Determine the (X, Y) coordinate at the center of the cell enclosing the given text.  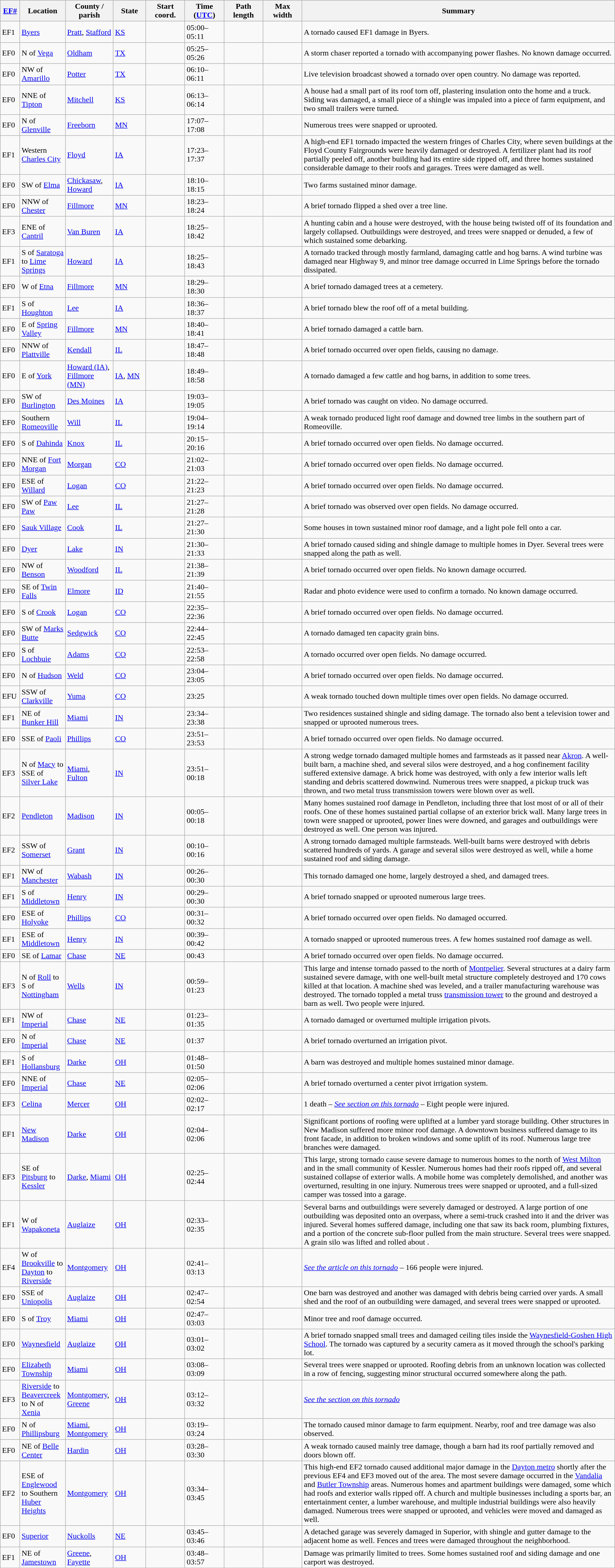
N of Hudson (43, 675)
Some houses in town sustained minor roof damage, and a light pole fell onto a car. (458, 527)
Woodford (90, 570)
County / parish (90, 11)
21:22–21:23 (204, 485)
NW of Manchester (43, 876)
W of Etna (43, 287)
Pendleton (43, 816)
03:01–03:02 (204, 1344)
See the article on this tornado – 166 people were injured. (458, 1268)
The tornado caused minor damage to farm equipment. Nearby, roof and tree damage was also observed. (458, 1429)
A weak tornado touched down multiple times over open fields. No damage occurred. (458, 697)
03:19–03:24 (204, 1429)
NE of Jamestown (43, 1557)
Darke, Miami (90, 1177)
Summary (458, 11)
ESE of Willard (43, 485)
SW of Burlington (43, 401)
ESE of Holyoke (43, 918)
21:02–21:03 (204, 464)
00:10–00:16 (204, 850)
NE of Bunker Hill (43, 718)
Byers (43, 32)
EFU (10, 697)
S of Lochbuie (43, 654)
SE of Twin Falls (43, 591)
A tornado occurred over open fields. No damage occurred. (458, 654)
ID (129, 591)
03:08–03:09 (204, 1369)
21:27–21:30 (204, 527)
A barn was destroyed and multiple homes sustained minor damage. (458, 1062)
22:44–22:45 (204, 633)
NW of Imperial (43, 1020)
Celina (43, 1104)
Wabash (90, 876)
Weld (90, 675)
A brief tornado damaged a cattle barn. (458, 329)
Sedgwick (90, 633)
N of Glenville (43, 125)
Will (90, 422)
NW of Benson (43, 570)
Damage was primarily limited to trees. Some homes sustained roof and siding damage and one carport was destroyed. (458, 1557)
17:23–17:37 (204, 155)
23:25 (204, 697)
00:29–00:30 (204, 897)
Greene, Fayette (90, 1557)
S of Troy (43, 1318)
N of Vega (43, 53)
21:40–21:55 (204, 591)
SSW of Clarkville (43, 697)
SE of Lamar (43, 956)
A weak tornado caused mainly tree damage, though a barn had its roof partially removed and doors blown off. (458, 1450)
Howard (IA), Fillmore (MN) (90, 376)
03:28–03:30 (204, 1450)
02:41–03:13 (204, 1268)
A tornado damaged ten capacity grain bins. (458, 633)
18:29–18:30 (204, 287)
NE of Belle Center (43, 1450)
E of Spring Valley (43, 329)
SSE of Uniopolis (43, 1297)
21:27–21:28 (204, 507)
A tornado snapped or uprooted numerous trees. A few homes sustained roof damage as well. (458, 939)
Floyd (90, 155)
18:40–18:41 (204, 329)
Riverside to Beavercreek to N of Xenia (43, 1399)
Miami, Montgomery (90, 1429)
Max width (283, 11)
18:25–18:42 (204, 231)
21:30–21:33 (204, 549)
02:05–02:06 (204, 1083)
Potter (90, 74)
18:25–18:43 (204, 261)
S of Houghton (43, 308)
Freeborn (90, 125)
A brief tornado overturned an irrigation pivot. (458, 1041)
Two residences sustained shingle and siding damage. The tornado also bent a television tower and snapped or uprooted numerous trees. (458, 718)
W of Brookville to Dayton to Riverside (43, 1268)
01:37 (204, 1041)
S of Dahinda (43, 443)
Wells (90, 985)
Mercer (90, 1104)
SSW of Somerset (43, 850)
00:26–00:30 (204, 876)
02:02–02:17 (204, 1104)
State (129, 11)
ESE of Middletown (43, 939)
EF4 (10, 1268)
A brief tornado flipped a shed over a tree line. (458, 206)
Yuma (90, 697)
NNW of Plattville (43, 350)
S of Middletown (43, 897)
Elmore (90, 591)
18:36–18:37 (204, 308)
18:23–18:24 (204, 206)
A brief tornado blew the roof off of a metal building. (458, 308)
00:43 (204, 956)
N of Imperial (43, 1041)
New Madison (43, 1134)
Radar and photo evidence were used to confirm a tornado. No known damage occurred. (458, 591)
19:03–19:05 (204, 401)
Superior (43, 1536)
Waynesfield (43, 1344)
Dyer (43, 549)
ENE of Cantril (43, 231)
Path length (243, 11)
This tornado damaged one home, largely destroyed a shed, and damaged trees. (458, 876)
22:53–22:58 (204, 654)
Knox (90, 443)
Minor tree and roof damage occurred. (458, 1318)
A brief tornado occurred over open fields, causing no damage. (458, 350)
19:04–19:14 (204, 422)
Howard (90, 261)
Miami, Fulton (90, 773)
18:47–18:48 (204, 350)
Grant (90, 850)
A brief tornado damaged trees at a cemetery. (458, 287)
NNE of Imperial (43, 1083)
00:05–00:18 (204, 816)
Lake (90, 549)
A brief tornado was observed over open fields. No damage occurred. (458, 507)
A storm chaser reported a tornado with accompanying power flashes. No known damage occurred. (458, 53)
See the section on this tornado (458, 1399)
Oldham (90, 53)
02:33–02:35 (204, 1224)
02:47–02:54 (204, 1297)
SW of Marks Butte (43, 633)
A brief tornado occurred over open fields. No known damage occurred. (458, 570)
02:04–02:06 (204, 1134)
03:12–03:32 (204, 1399)
21:38–21:39 (204, 570)
Southern Romeoville (43, 422)
Location (43, 11)
23:51–23:53 (204, 739)
05:25–05:26 (204, 53)
Chickasaw, Howard (90, 185)
S of Saratoga to Lime Springs (43, 261)
A tornado caused EF1 damage in Byers. (458, 32)
IA, MN (129, 376)
W of Wapakoneta (43, 1224)
Adams (90, 654)
A tornado damaged or overturned multiple irrigation pivots. (458, 1020)
00:59–01:23 (204, 985)
Hardin (90, 1450)
Montgomery, Greene (90, 1399)
N of Phillipsburg (43, 1429)
23:04–23:05 (204, 675)
S of Crook (43, 612)
A brief tornado occurred over open fields. No damaged occurred. (458, 918)
18:49–18:58 (204, 376)
18:10–18:15 (204, 185)
Elizabeth Township (43, 1369)
23:34–23:38 (204, 718)
Numerous trees were snapped or uprooted. (458, 125)
E of York (43, 376)
Live television broadcast showed a tornado over open country. No damage was reported. (458, 74)
NW of Amarillo (43, 74)
23:51–00:18 (204, 773)
Van Buren (90, 231)
17:07–17:08 (204, 125)
Two farms sustained minor damage. (458, 185)
Sauk Village (43, 527)
SSE of Paoli (43, 739)
Western Charles City (43, 155)
SE of Pitsburg to Kessler (43, 1177)
22:35–22:36 (204, 612)
05:00–05:11 (204, 32)
Kendall (90, 350)
A tornado damaged a few cattle and hog barns, in addition to some trees. (458, 376)
Pratt, Stafford (90, 32)
20:15–20:16 (204, 443)
NNW of Chester (43, 206)
02:25–02:44 (204, 1177)
EF# (10, 11)
00:39–00:42 (204, 939)
A brief tornado snapped or uprooted numerous large trees. (458, 897)
Morgan (90, 464)
03:48–03:57 (204, 1557)
SW of Paw Paw (43, 507)
S of Hollansburg (43, 1062)
A brief tornado was caught on video. No damage occurred. (458, 401)
01:48–01:50 (204, 1062)
02:47–03:03 (204, 1318)
Madison (90, 816)
00:31–00:32 (204, 918)
Cook (90, 527)
Nuckolls (90, 1536)
03:45–03:46 (204, 1536)
A brief tornado overturned a center pivot irrigation system. (458, 1083)
01:23–01:35 (204, 1020)
Start coord. (165, 11)
Mitchell (90, 100)
NNE of Fort Morgan (43, 464)
03:34–03:45 (204, 1493)
Time (UTC) (204, 11)
SW of Elma (43, 185)
Des Moines (90, 401)
ESE of Englewood to Southern Huber Heights (43, 1493)
1 death – See section on this tornado – Eight people were injured. (458, 1104)
N of Roll to S of Nottingham (43, 985)
A brief tornado caused siding and shingle damage to multiple homes in Dyer. Several trees were snapped along the path as well. (458, 549)
06:13–06:14 (204, 100)
06:10–06:11 (204, 74)
N of Macy to SSE of Silver Lake (43, 773)
NNE of Tipton (43, 100)
A weak tornado produced light roof damage and downed tree limbs in the southern part of Romeoville. (458, 422)
